From the cell containing the given text, extract its center point as (X, Y) coordinate. 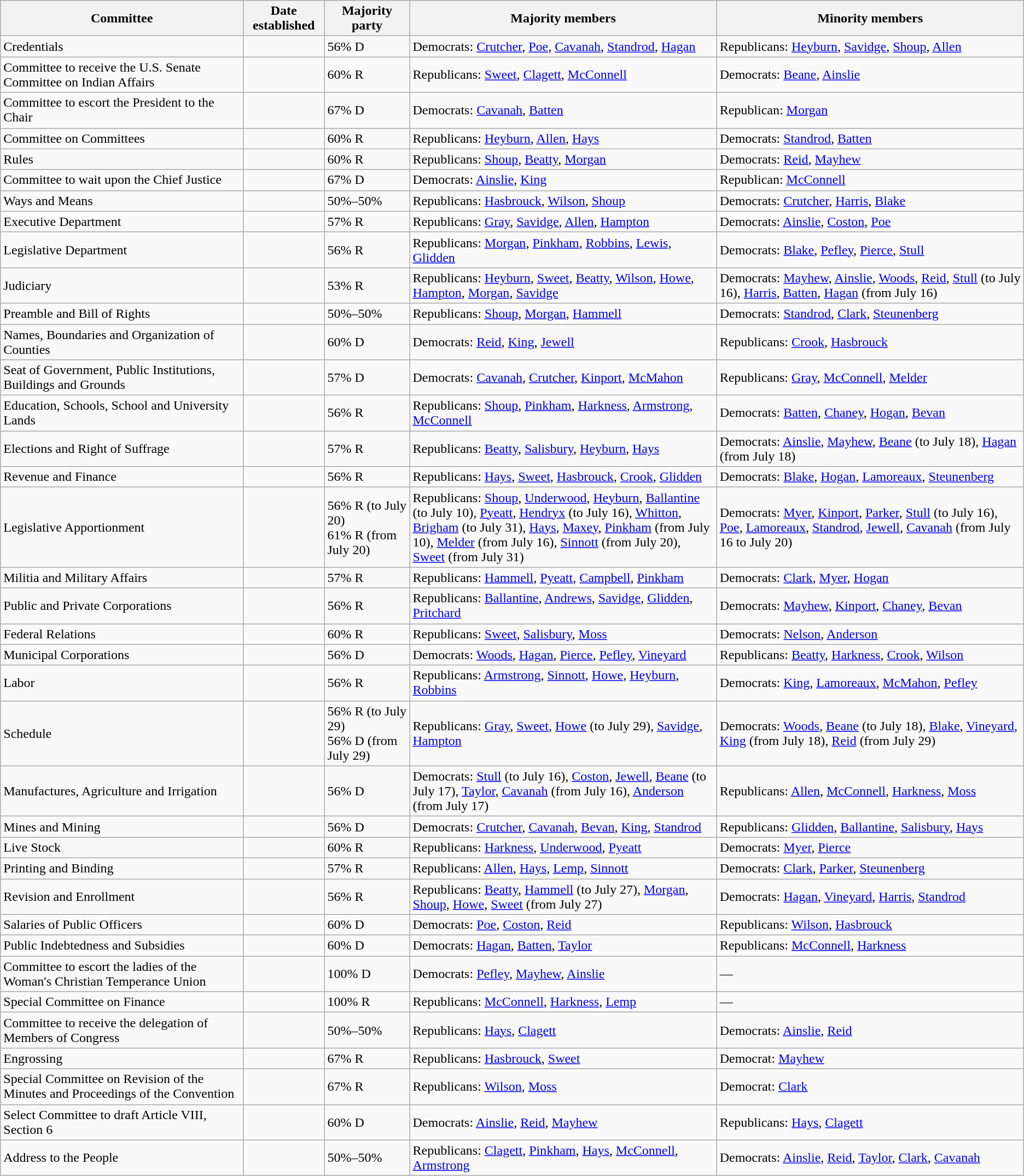
Democrats: Crutcher, Cavanah, Bevan, King, Standrod (563, 826)
Minority members (870, 19)
Democrats: Ainslie, Mayhew, Beane (to July 18), Hagan (from July 18) (870, 449)
Republicans: Hasbrouck, Wilson, Shoup (563, 201)
Republicans: Harkness, Underwood, Pyeatt (563, 847)
Committee to escort the President to the Chair (122, 110)
Republicans: Allen, Hays, Lemp, Sinnott (563, 868)
Democrats: Ainslie, Reid, Mayhew (563, 1122)
Democrats: Blake, Hogan, Lamoreaux, Steunenberg (870, 477)
Democrats: King, Lamoreaux, McMahon, Pefley (870, 683)
Republicans: Wilson, Hasbrouck (870, 925)
Democrats: Woods, Beane (to July 18), Blake, Vineyard, King (from July 18), Reid (from July 29) (870, 733)
Democrats: Stull (to July 16), Coston, Jewell, Beane (to July 17), Taylor, Cavanah (from July 16), Anderson (from July 17) (563, 791)
Majority members (563, 19)
Democrats: Nelson, Anderson (870, 634)
Republicans: Armstrong, Sinnott, Howe, Heyburn, Robbins (563, 683)
Democrats: Woods, Hagan, Pierce, Pefley, Vineyard (563, 655)
Democrats: Ainslie, Reid, Taylor, Clark, Cavanah (870, 1157)
Democrats: Crutcher, Poe, Cavanah, Standrod, Hagan (563, 46)
Democrats: Myer, Kinport, Parker, Stull (to July 16), Poe, Lamoreaux, Standrod, Jewell, Cavanah (from July 16 to July 20) (870, 527)
Republicans: McConnell, Harkness, Lemp (563, 1002)
Republicans: Hammell, Pyeatt, Campbell, Pinkham (563, 578)
56% R (to July 29)56% D (from July 29) (367, 733)
Public and Private Corporations (122, 606)
Democrats: Poe, Coston, Reid (563, 925)
Committee to wait upon the Chief Justice (122, 180)
Republicans: Beatty, Harkness, Crook, Wilson (870, 655)
Printing and Binding (122, 868)
Republicans: Heyburn, Savidge, Shoup, Allen (870, 46)
Republicans: Shoup, Beatty, Morgan (563, 159)
Democrats: Crutcher, Harris, Blake (870, 201)
Democrats: Mayhew, Kinport, Chaney, Bevan (870, 606)
Legislative Department (122, 249)
Democrat: Clark (870, 1086)
Names, Boundaries and Organization of Counties (122, 341)
Schedule (122, 733)
Republicans: Beatty, Salisbury, Heyburn, Hays (563, 449)
Democrats: Reid, Mayhew (870, 159)
Republican: Morgan (870, 110)
Republicans: Gray, McConnell, Melder (870, 377)
Rules (122, 159)
Committee to receive the U.S. Senate Committee on Indian Affairs (122, 74)
Select Committee to draft Article VIII, Section 6 (122, 1122)
Elections and Right of Suffrage (122, 449)
Democrats: Beane, Ainslie (870, 74)
Manufactures, Agriculture and Irrigation (122, 791)
Democrats: Blake, Pefley, Pierce, Stull (870, 249)
Republicans: Shoup, Pinkham, Harkness, Armstrong, McConnell (563, 414)
Seat of Government, Public Institutions, Buildings and Grounds (122, 377)
Republicans: Sweet, Salisbury, Moss (563, 634)
Democrats: Cavanah, Batten (563, 110)
Address to the People (122, 1157)
Public Indebtedness and Subsidies (122, 946)
Democrats: Batten, Chaney, Hogan, Bevan (870, 414)
Ways and Means (122, 201)
Judiciary (122, 286)
Militia and Military Affairs (122, 578)
Democrats: Ainslie, Reid (870, 1031)
Special Committee on Finance (122, 1002)
Republicans: Hasbrouck, Sweet (563, 1058)
Federal Relations (122, 634)
57% D (367, 377)
Committee (122, 19)
Salaries of Public Officers (122, 925)
Republicans: Allen, McConnell, Harkness, Moss (870, 791)
Republicans: Morgan, Pinkham, Robbins, Lewis, Glidden (563, 249)
Democrats: Reid, King, Jewell (563, 341)
Date established (284, 19)
Republicans: McConnell, Harkness (870, 946)
Committee to receive the delegation of Members of Congress (122, 1031)
Democrats: Hagan, Vineyard, Harris, Standrod (870, 896)
Democrats: Clark, Parker, Steunenberg (870, 868)
Special Committee on Revision of the Minutes and Proceedings of the Convention (122, 1086)
Democrats: Standrod, Clark, Steunenberg (870, 313)
Republicans: Heyburn, Allen, Hays (563, 138)
56% R (to July 20)61% R (from July 20) (367, 527)
Republicans: Ballantine, Andrews, Savidge, Glidden, Pritchard (563, 606)
Democrats: Myer, Pierce (870, 847)
Revision and Enrollment (122, 896)
Democrats: Cavanah, Crutcher, Kinport, McMahon (563, 377)
Committee on Committees (122, 138)
Republicans: Glidden, Ballantine, Salisbury, Hays (870, 826)
Credentials (122, 46)
Republicans: Sweet, Clagett, McConnell (563, 74)
Republicans: Wilson, Moss (563, 1086)
Republican: McConnell (870, 180)
Republicans: Clagett, Pinkham, Hays, McConnell, Armstrong (563, 1157)
Revenue and Finance (122, 477)
Committee to escort the ladies of the Woman's Christian Temperance Union (122, 974)
Engrossing (122, 1058)
Mines and Mining (122, 826)
Democrats: Clark, Myer, Hogan (870, 578)
Republicans: Gray, Savidge, Allen, Hampton (563, 222)
Education, Schools, School and University Lands (122, 414)
Republicans: Crook, Hasbrouck (870, 341)
Democrats: Mayhew, Ainslie, Woods, Reid, Stull (to July 16), Harris, Batten, Hagan (from July 16) (870, 286)
Republicans: Gray, Sweet, Howe (to July 29), Savidge, Hampton (563, 733)
Democrats: Hagan, Batten, Taylor (563, 946)
Preamble and Bill of Rights (122, 313)
Executive Department (122, 222)
Democrat: Mayhew (870, 1058)
Municipal Corporations (122, 655)
Labor (122, 683)
53% R (367, 286)
Democrats: Pefley, Mayhew, Ainslie (563, 974)
Republicans: Beatty, Hammell (to July 27), Morgan, Shoup, Howe, Sweet (from July 27) (563, 896)
Republicans: Hays, Sweet, Hasbrouck, Crook, Glidden (563, 477)
100% R (367, 1002)
Majority party (367, 19)
Democrats: Ainslie, Coston, Poe (870, 222)
Democrats: Ainslie, King (563, 180)
Republicans: Heyburn, Sweet, Beatty, Wilson, Howe, Hampton, Morgan, Savidge (563, 286)
Democrats: Standrod, Batten (870, 138)
100% D (367, 974)
Legislative Apportionment (122, 527)
Republicans: Shoup, Morgan, Hammell (563, 313)
Live Stock (122, 847)
